For the text-containing cell, return its midpoint in [x, y] coordinate format. 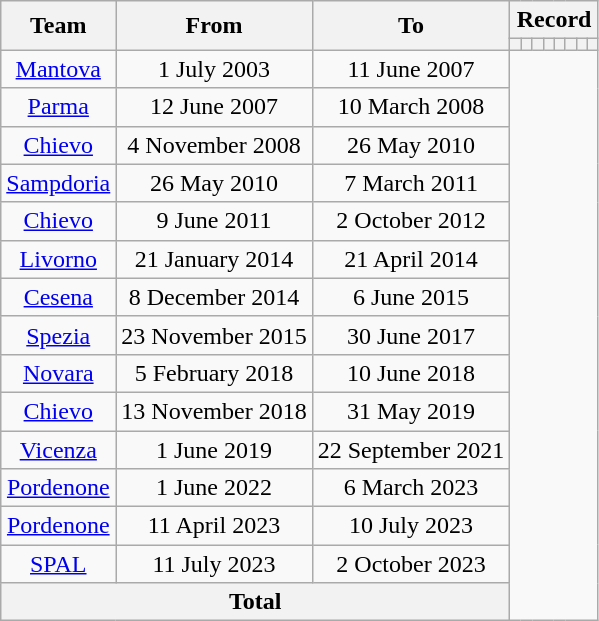
6 June 2015 [411, 297]
23 November 2015 [214, 335]
Cesena [58, 297]
10 March 2008 [411, 107]
1 June 2022 [214, 488]
2 October 2012 [411, 221]
1 July 2003 [214, 69]
Team [58, 26]
11 July 2023 [214, 564]
Novara [58, 373]
Spezia [58, 335]
30 June 2017 [411, 335]
10 July 2023 [411, 526]
22 September 2021 [411, 449]
7 March 2011 [411, 183]
Total [256, 602]
13 November 2018 [214, 411]
21 April 2014 [411, 259]
4 November 2008 [214, 145]
6 March 2023 [411, 488]
21 January 2014 [214, 259]
10 June 2018 [411, 373]
12 June 2007 [214, 107]
Vicenza [58, 449]
11 April 2023 [214, 526]
1 June 2019 [214, 449]
8 December 2014 [214, 297]
Mantova [58, 69]
Parma [58, 107]
To [411, 26]
Sampdoria [58, 183]
11 June 2007 [411, 69]
SPAL [58, 564]
Record [554, 20]
From [214, 26]
9 June 2011 [214, 221]
2 October 2023 [411, 564]
31 May 2019 [411, 411]
Livorno [58, 259]
5 February 2018 [214, 373]
